For the text-containing cell, return its midpoint in [X, Y] coordinate format. 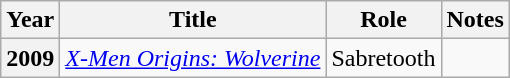
Role [384, 20]
Year [30, 20]
X-Men Origins: Wolverine [193, 58]
2009 [30, 58]
Sabretooth [384, 58]
Notes [475, 20]
Title [193, 20]
